Determine the (X, Y) coordinate at the center of the cell enclosing the given text.  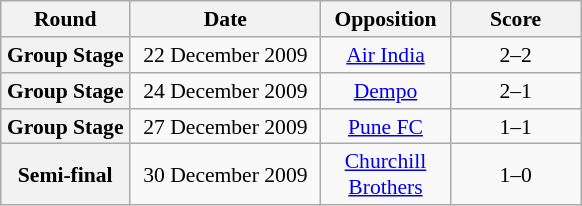
Semi-final (65, 174)
Pune FC (385, 126)
27 December 2009 (225, 126)
2–2 (516, 55)
Air India (385, 55)
Round (65, 19)
1–1 (516, 126)
Score (516, 19)
Churchill Brothers (385, 174)
2–1 (516, 91)
24 December 2009 (225, 91)
1–0 (516, 174)
Date (225, 19)
30 December 2009 (225, 174)
Dempo (385, 91)
22 December 2009 (225, 55)
Opposition (385, 19)
